Search for the cell housing the specified text and yield its [X, Y] center coordinate. 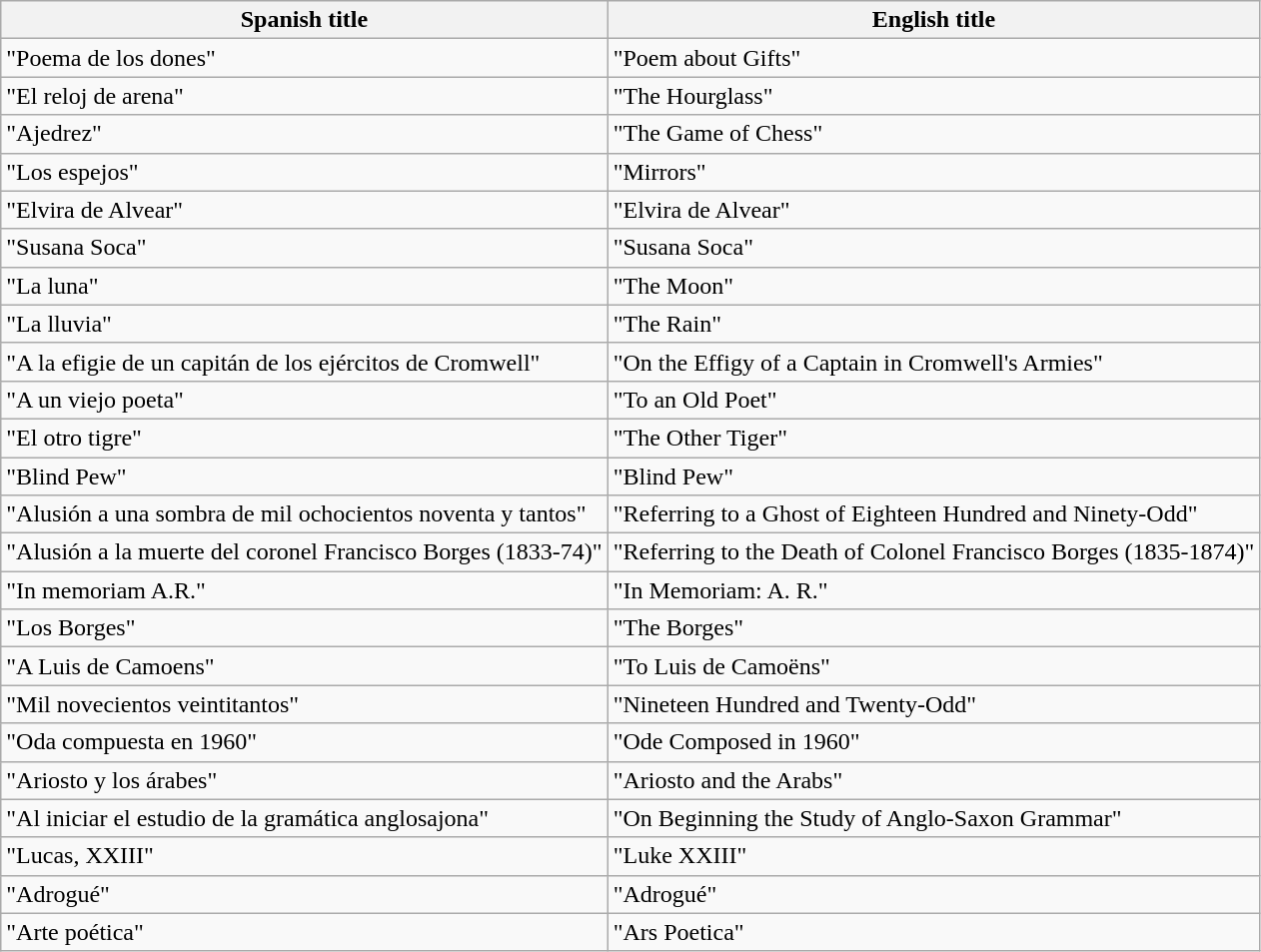
"Referring to a Ghost of Eighteen Hundred and Ninety-Odd" [933, 514]
Spanish title [304, 20]
"Alusión a la muerte del coronel Francisco Borges (1833-74)" [304, 552]
"Ariosto and the Arabs" [933, 780]
"Los espejos" [304, 172]
"Al iniciar el estudio de la gramática anglosajona" [304, 818]
"Referring to the Death of Colonel Francisco Borges (1835-1874)" [933, 552]
"Alusión a una sombra de mil ochocientos noventa y tantos" [304, 514]
"The Rain" [933, 324]
"Los Borges" [304, 628]
"Arte poética" [304, 932]
"Luke XXIII" [933, 856]
"On Beginning the Study of Anglo-Saxon Grammar" [933, 818]
"El otro tigre" [304, 438]
"Ajedrez" [304, 134]
"La lluvia" [304, 324]
"To an Old Poet" [933, 400]
"In memoriam A.R." [304, 590]
"In Memoriam: A. R." [933, 590]
"El reloj de arena" [304, 96]
"To Luis de Camoëns" [933, 666]
"Ars Poetica" [933, 932]
"Oda compuesta en 1960" [304, 742]
"A un viejo poeta" [304, 400]
"Poema de los dones" [304, 58]
"The Hourglass" [933, 96]
"Nineteen Hundred and Twenty-Odd" [933, 704]
"The Borges" [933, 628]
"The Other Tiger" [933, 438]
"Poem about Gifts" [933, 58]
"Ariosto y los árabes" [304, 780]
"The Moon" [933, 286]
"Mirrors" [933, 172]
"Ode Composed in 1960" [933, 742]
"On the Effigy of a Captain in Cromwell's Armies" [933, 362]
"A la efigie de un capitán de los ejércitos de Cromwell" [304, 362]
"Mil novecientos veintitantos" [304, 704]
"The Game of Chess" [933, 134]
"A Luis de Camoens" [304, 666]
English title [933, 20]
"La luna" [304, 286]
"Lucas, XXIII" [304, 856]
